Extract the [X, Y] coordinate from the center of the cell holding the provided text.  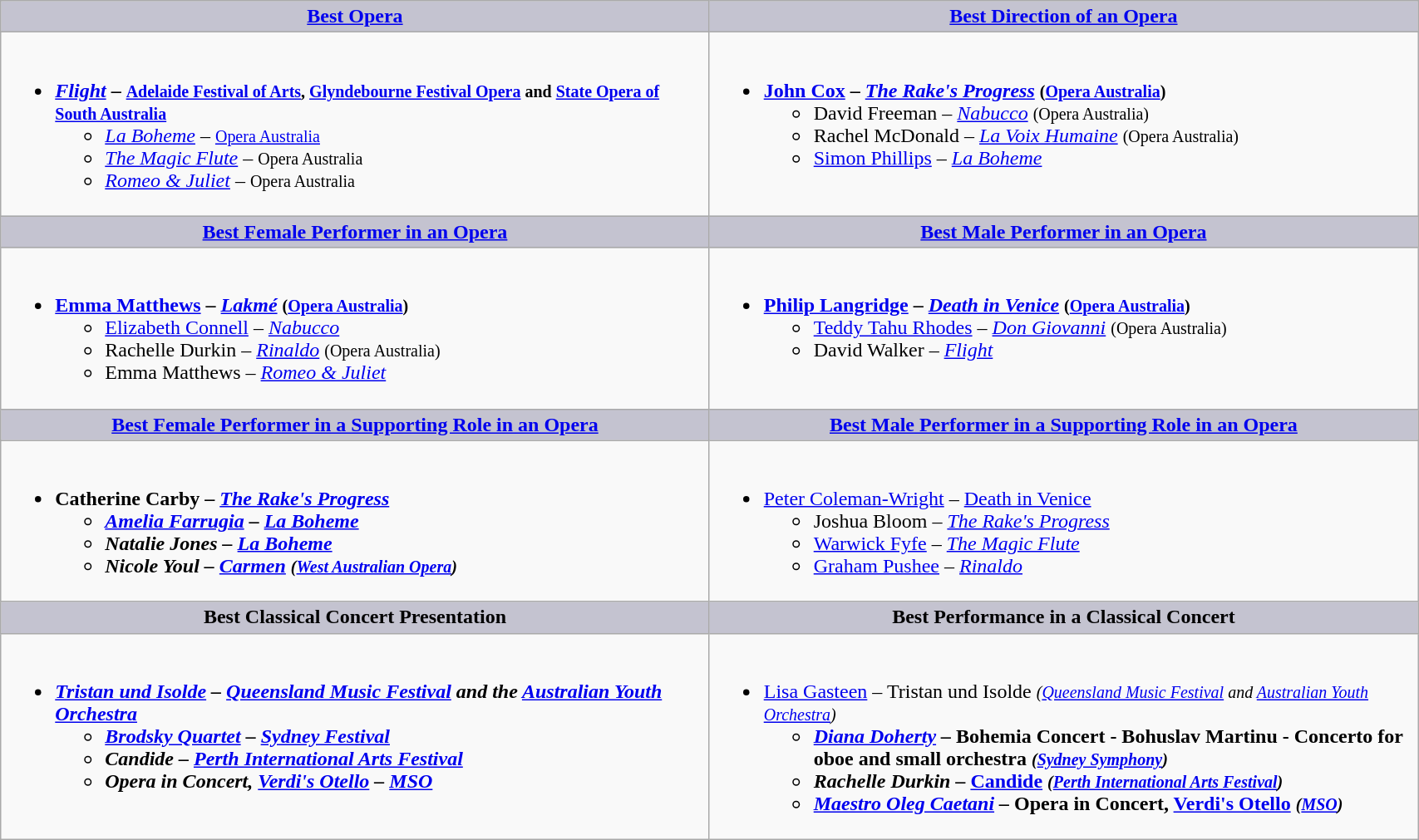
Best Male Performer in a Supporting Role in an Opera [1063, 425]
Best Male Performer in an Opera [1063, 232]
Peter Coleman-Wright – Death in VeniceJoshua Bloom – The Rake's ProgressWarwick Fyfe – The Magic FluteGraham Pushee – Rinaldo [1063, 521]
Best Female Performer in a Supporting Role in an Opera [355, 425]
Best Female Performer in an Opera [355, 232]
Catherine Carby – The Rake's ProgressAmelia Farrugia – La BohemeNatalie Jones – La BohemeNicole Youl – Carmen (West Australian Opera) [355, 521]
Best Classical Concert Presentation [355, 617]
Best Performance in a Classical Concert [1063, 617]
Best Direction of an Opera [1063, 17]
Best Opera [355, 17]
Emma Matthews – Lakmé (Opera Australia)Elizabeth Connell – NabuccoRachelle Durkin – Rinaldo (Opera Australia)Emma Matthews – Romeo & Juliet [355, 328]
Philip Langridge – Death in Venice (Opera Australia)Teddy Tahu Rhodes – Don Giovanni (Opera Australia)David Walker – Flight [1063, 328]
